Locate the cell with the specified text and output its [X, Y] center coordinate. 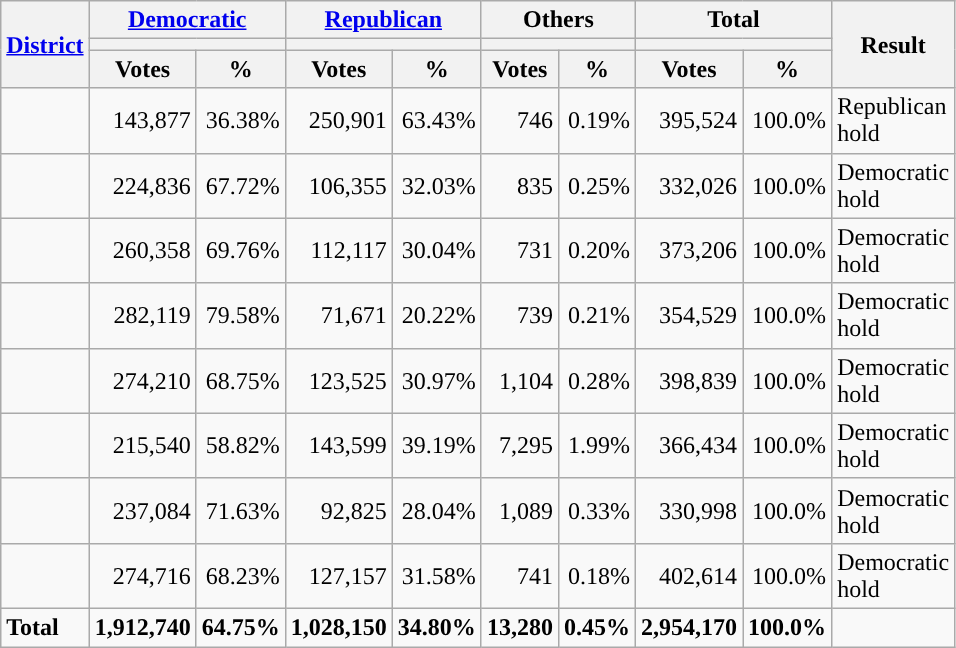
373,206 [688, 250]
237,084 [142, 510]
69.76% [240, 250]
32.03% [436, 186]
224,836 [142, 186]
Republicanhold [894, 120]
746 [520, 120]
0.21% [596, 316]
68.75% [240, 380]
0.19% [596, 120]
330,998 [688, 510]
250,901 [338, 120]
282,119 [142, 316]
332,026 [688, 186]
Others [558, 20]
58.82% [240, 446]
402,614 [688, 576]
143,599 [338, 446]
1,104 [520, 380]
123,525 [338, 380]
30.97% [436, 380]
741 [520, 576]
79.58% [240, 316]
0.28% [596, 380]
0.20% [596, 250]
739 [520, 316]
68.23% [240, 576]
67.72% [240, 186]
64.75% [240, 627]
36.38% [240, 120]
Republican [383, 20]
143,877 [142, 120]
30.04% [436, 250]
1,912,740 [142, 627]
Democratic [187, 20]
39.19% [436, 446]
835 [520, 186]
31.58% [436, 576]
260,358 [142, 250]
1,089 [520, 510]
215,540 [142, 446]
1,028,150 [338, 627]
0.45% [596, 627]
398,839 [688, 380]
731 [520, 250]
274,716 [142, 576]
0.33% [596, 510]
395,524 [688, 120]
71.63% [240, 510]
Result [894, 44]
106,355 [338, 186]
District [45, 44]
112,117 [338, 250]
71,671 [338, 316]
20.22% [436, 316]
34.80% [436, 627]
274,210 [142, 380]
127,157 [338, 576]
2,954,170 [688, 627]
28.04% [436, 510]
354,529 [688, 316]
0.18% [596, 576]
7,295 [520, 446]
366,434 [688, 446]
92,825 [338, 510]
13,280 [520, 627]
63.43% [436, 120]
1.99% [596, 446]
0.25% [596, 186]
